From the cell containing the given text, extract its center point as [X, Y] coordinate. 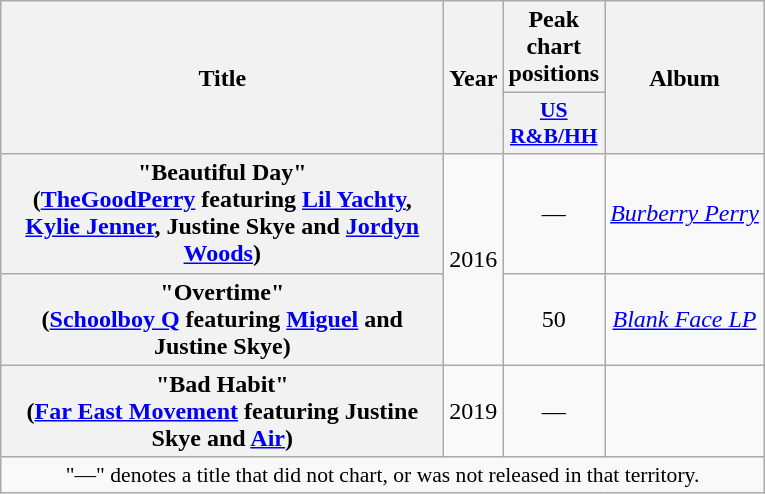
"Beautiful Day"(TheGoodPerry featuring Lil Yachty, Kylie Jenner, Justine Skye and Jordyn Woods) [222, 214]
"—" denotes a title that did not chart, or was not released in that territory. [383, 475]
Burberry Perry [685, 214]
Blank Face LP [685, 319]
2019 [474, 411]
50 [554, 319]
2016 [474, 260]
Year [474, 78]
Album [685, 78]
US R&B/HH [554, 124]
Title [222, 78]
Peak chart positions [554, 47]
"Overtime"(Schoolboy Q featuring Miguel and Justine Skye) [222, 319]
"Bad Habit"(Far East Movement featuring Justine Skye and Air) [222, 411]
